Return [X, Y] of the center of cell containing provided text 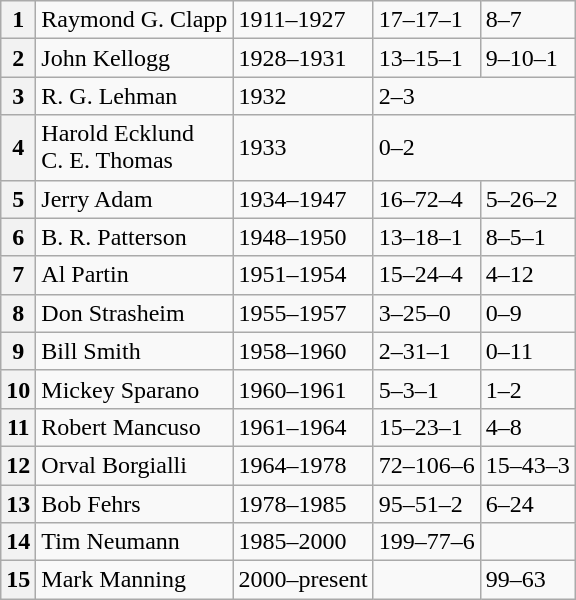
3–25–0 [426, 313]
17–17–1 [426, 20]
2–31–1 [426, 351]
8–5–1 [528, 237]
99–63 [528, 580]
1933 [303, 148]
8–7 [528, 20]
5–3–1 [426, 389]
4 [18, 148]
2 [18, 58]
Mickey Sparano [134, 389]
Bob Fehrs [134, 503]
0–11 [528, 351]
8 [18, 313]
4–8 [528, 427]
10 [18, 389]
2–3 [474, 96]
Robert Mancuso [134, 427]
1948–1950 [303, 237]
1955–1957 [303, 313]
Bill Smith [134, 351]
6–24 [528, 503]
72–106–6 [426, 465]
B. R. Patterson [134, 237]
4–12 [528, 275]
0–2 [474, 148]
9–10–1 [528, 58]
15–24–4 [426, 275]
12 [18, 465]
Harold Ecklund C. E. Thomas [134, 148]
15–43–3 [528, 465]
6 [18, 237]
1961–1964 [303, 427]
John Kellogg [134, 58]
95–51–2 [426, 503]
199–77–6 [426, 542]
1 [18, 20]
1964–1978 [303, 465]
1911–1927 [303, 20]
1960–1961 [303, 389]
Raymond G. Clapp [134, 20]
Don Strasheim [134, 313]
16–72–4 [426, 199]
1932 [303, 96]
2000–present [303, 580]
13–18–1 [426, 237]
Mark Manning [134, 580]
15 [18, 580]
15–23–1 [426, 427]
5–26–2 [528, 199]
1978–1985 [303, 503]
5 [18, 199]
Tim Neumann [134, 542]
14 [18, 542]
9 [18, 351]
1985–2000 [303, 542]
1934–1947 [303, 199]
13–15–1 [426, 58]
Al Partin [134, 275]
1–2 [528, 389]
Orval Borgialli [134, 465]
R. G. Lehman [134, 96]
7 [18, 275]
1951–1954 [303, 275]
13 [18, 503]
0–9 [528, 313]
1928–1931 [303, 58]
Jerry Adam [134, 199]
11 [18, 427]
3 [18, 96]
1958–1960 [303, 351]
